Output the (x, y) coordinate of the center of the cell containing the given text.  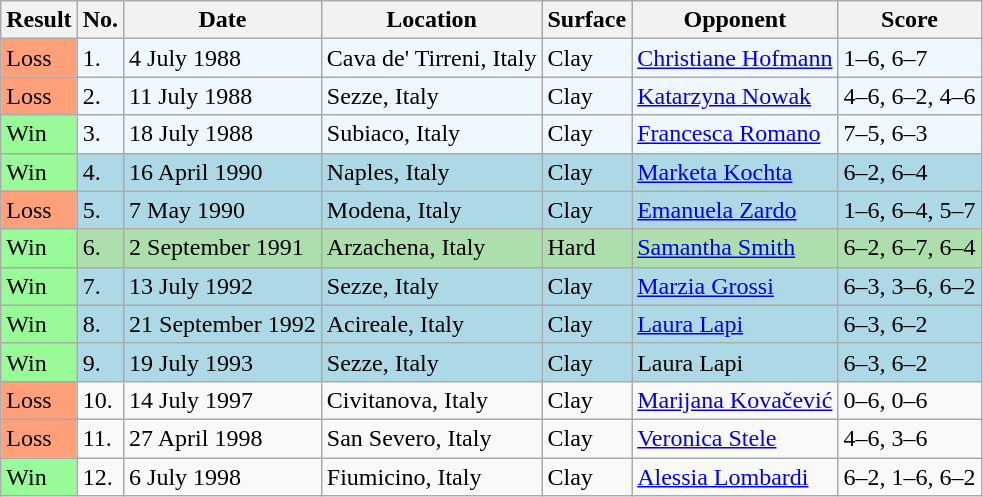
Date (223, 20)
Arzachena, Italy (432, 248)
2 September 1991 (223, 248)
Alessia Lombardi (735, 477)
4–6, 3–6 (910, 438)
4. (100, 172)
Location (432, 20)
8. (100, 324)
Christiane Hofmann (735, 58)
Veronica Stele (735, 438)
Marijana Kovačević (735, 400)
Katarzyna Nowak (735, 96)
14 July 1997 (223, 400)
Score (910, 20)
4 July 1988 (223, 58)
San Severo, Italy (432, 438)
5. (100, 210)
11. (100, 438)
1. (100, 58)
Marketa Kochta (735, 172)
1–6, 6–7 (910, 58)
Opponent (735, 20)
Subiaco, Italy (432, 134)
Marzia Grossi (735, 286)
10. (100, 400)
Naples, Italy (432, 172)
Surface (587, 20)
Cava de' Tirreni, Italy (432, 58)
11 July 1988 (223, 96)
6–2, 6–7, 6–4 (910, 248)
Emanuela Zardo (735, 210)
6–3, 3–6, 6–2 (910, 286)
13 July 1992 (223, 286)
0–6, 0–6 (910, 400)
Acireale, Italy (432, 324)
7. (100, 286)
6. (100, 248)
7 May 1990 (223, 210)
Francesca Romano (735, 134)
7–5, 6–3 (910, 134)
4–6, 6–2, 4–6 (910, 96)
Fiumicino, Italy (432, 477)
9. (100, 362)
Modena, Italy (432, 210)
Civitanova, Italy (432, 400)
No. (100, 20)
16 April 1990 (223, 172)
19 July 1993 (223, 362)
3. (100, 134)
Hard (587, 248)
1–6, 6–4, 5–7 (910, 210)
Result (39, 20)
18 July 1988 (223, 134)
6–2, 1–6, 6–2 (910, 477)
27 April 1998 (223, 438)
Samantha Smith (735, 248)
21 September 1992 (223, 324)
2. (100, 96)
6–2, 6–4 (910, 172)
12. (100, 477)
6 July 1998 (223, 477)
